Search for the cell housing the specified text and yield its (x, y) center coordinate. 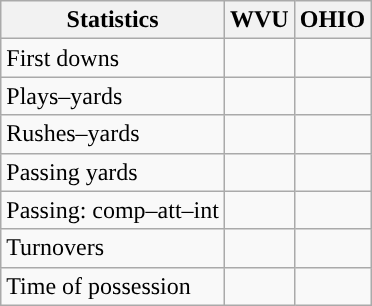
Rushes–yards (113, 134)
WVU (259, 20)
Passing yards (113, 172)
Plays–yards (113, 96)
Statistics (113, 20)
Turnovers (113, 248)
First downs (113, 58)
Passing: comp–att–int (113, 210)
Time of possession (113, 286)
OHIO (332, 20)
